Detect which cell encompasses the target text, then output its [X, Y] center coordinate. 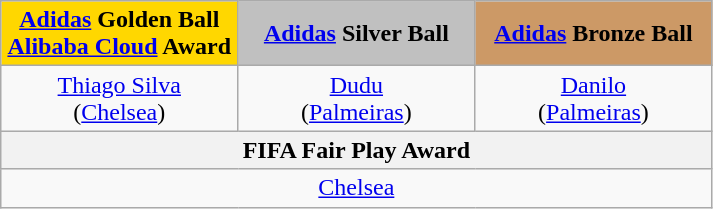
Adidas Bronze Ball [594, 34]
Dudu(Palmeiras) [356, 98]
Adidas Silver Ball [356, 34]
Danilo(Palmeiras) [594, 98]
Adidas Golden BallAlibaba Cloud Award [120, 34]
Chelsea [356, 188]
FIFA Fair Play Award [356, 150]
Thiago Silva(Chelsea) [120, 98]
